Return (x, y) of the center of cell containing provided text 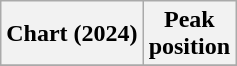
Peakposition (189, 34)
Chart (2024) (72, 34)
